Locate the cell with the specified text and output its [x, y] center coordinate. 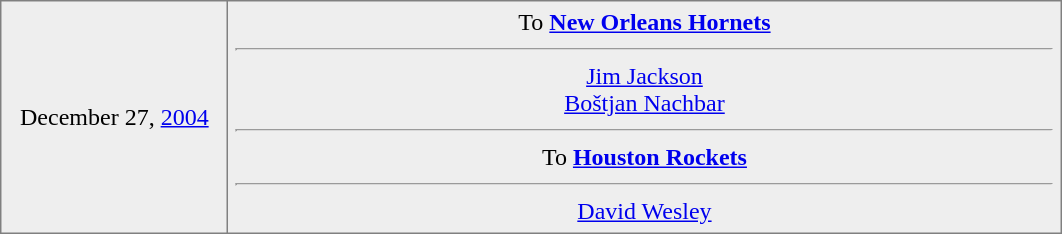
To New Orleans HornetsJim JacksonBoštjan NachbarTo Houston RocketsDavid Wesley [644, 117]
December 27, 2004 [114, 117]
